Find where the given text appears and provide that cell's center as (X, Y) coordinate. 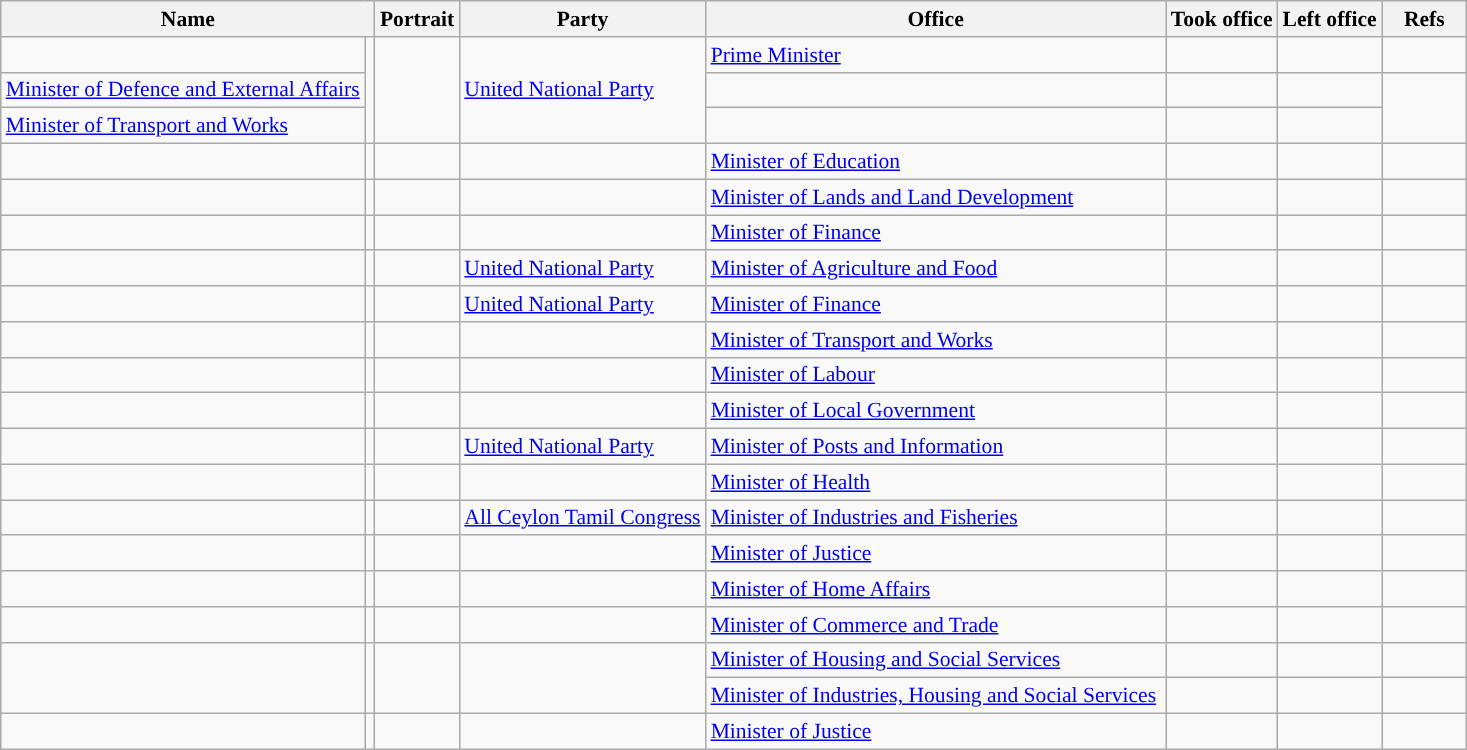
Minister of Health (936, 482)
Party (582, 19)
Prime Minister (936, 55)
Minister of Labour (936, 375)
Took office (1222, 19)
Refs (1424, 19)
Minister of Defence and External Affairs (183, 90)
Office (936, 19)
Minister of Commerce and Trade (936, 625)
Minister of Agriculture and Food (936, 269)
Left office (1330, 19)
Minister of Local Government (936, 411)
All Ceylon Tamil Congress (582, 518)
Portrait (417, 19)
Minister of Education (936, 162)
Minister of Industries and Fisheries (936, 518)
Minister of Posts and Information (936, 447)
Minister of Lands and Land Development (936, 197)
Minister of Industries, Housing and Social Services (936, 696)
Minister of Home Affairs (936, 589)
Name (188, 19)
Minister of Housing and Social Services (936, 660)
